For the text-containing cell, return its midpoint in [x, y] coordinate format. 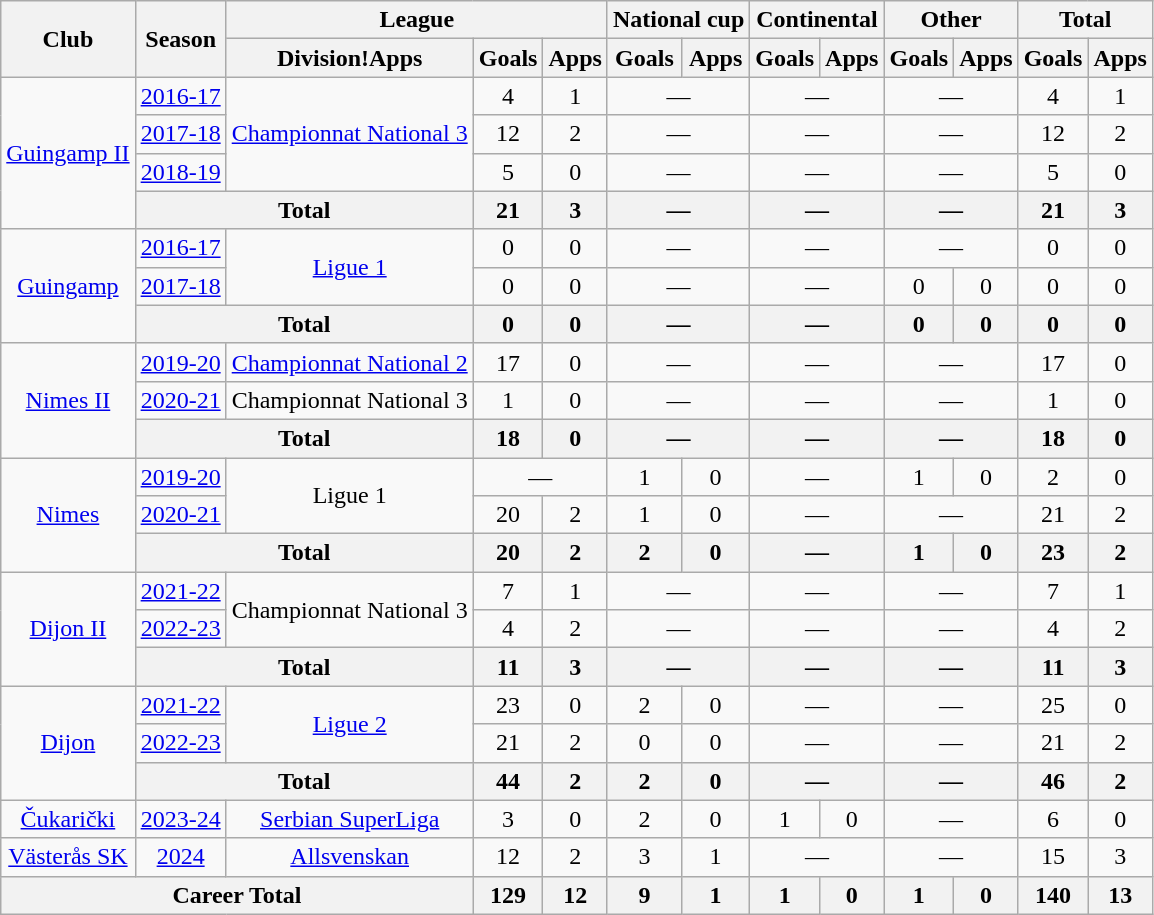
Continental [817, 20]
Club [68, 39]
2024 [180, 857]
National cup [678, 20]
Dijon II [68, 629]
Nimes [68, 515]
Championnat National 2 [350, 362]
Guingamp [68, 286]
13 [1120, 895]
140 [1053, 895]
25 [1053, 705]
League [416, 20]
Serbian SuperLiga [350, 819]
6 [1053, 819]
Career Total [237, 895]
Nimes II [68, 400]
44 [508, 781]
Division!Apps [350, 58]
46 [1053, 781]
Čukarički [68, 819]
9 [644, 895]
2023-24 [180, 819]
Other [951, 20]
Västerås SK [68, 857]
2018-19 [180, 172]
129 [508, 895]
Season [180, 39]
Guingamp II [68, 153]
15 [1053, 857]
Ligue 2 [350, 724]
Allsvenskan [350, 857]
Dijon [68, 743]
